Identify which cell holds the provided text, then report its (x, y) central coordinate. 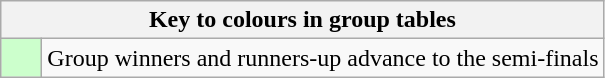
Key to colours in group tables (302, 20)
Group winners and runners-up advance to the semi-finals (323, 58)
